Search for the cell housing the specified text and yield its (x, y) center coordinate. 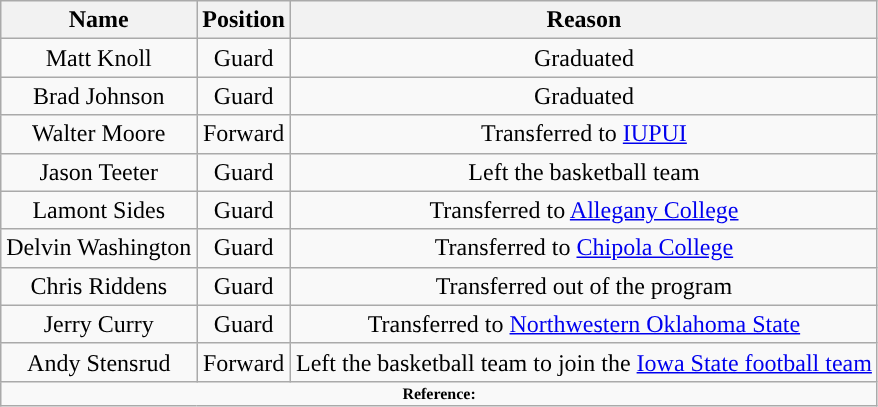
Transferred to Northwestern Oklahoma State (584, 324)
Left the basketball team to join the Iowa State football team (584, 362)
Lamont Sides (99, 210)
Walter Moore (99, 134)
Jason Teeter (99, 172)
Matt Knoll (99, 58)
Name (99, 20)
Delvin Washington (99, 248)
Left the basketball team (584, 172)
Position (244, 20)
Chris Riddens (99, 286)
Jerry Curry (99, 324)
Reason (584, 20)
Reference: (440, 393)
Transferred to IUPUI (584, 134)
Transferred to Allegany College (584, 210)
Transferred to Chipola College (584, 248)
Brad Johnson (99, 96)
Transferred out of the program (584, 286)
Andy Stensrud (99, 362)
